Pinpoint the cell where the given text exists, returning its [x, y] midpoint coordinate. 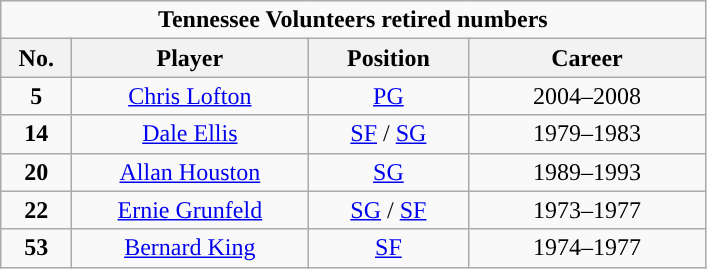
SG [388, 172]
22 [36, 210]
1979–1983 [587, 134]
Position [388, 58]
Dale Ellis [190, 134]
1989–1993 [587, 172]
Ernie Grunfeld [190, 210]
Player [190, 58]
1974–1977 [587, 248]
Allan Houston [190, 172]
Career [587, 58]
SG / SF [388, 210]
1973–1977 [587, 210]
Chris Lofton [190, 96]
14 [36, 134]
Bernard King [190, 248]
PG [388, 96]
2004–2008 [587, 96]
No. [36, 58]
SF / SG [388, 134]
SF [388, 248]
20 [36, 172]
5 [36, 96]
Tennessee Volunteers retired numbers [353, 20]
53 [36, 248]
